From the cell containing the given text, extract its center point as [X, Y] coordinate. 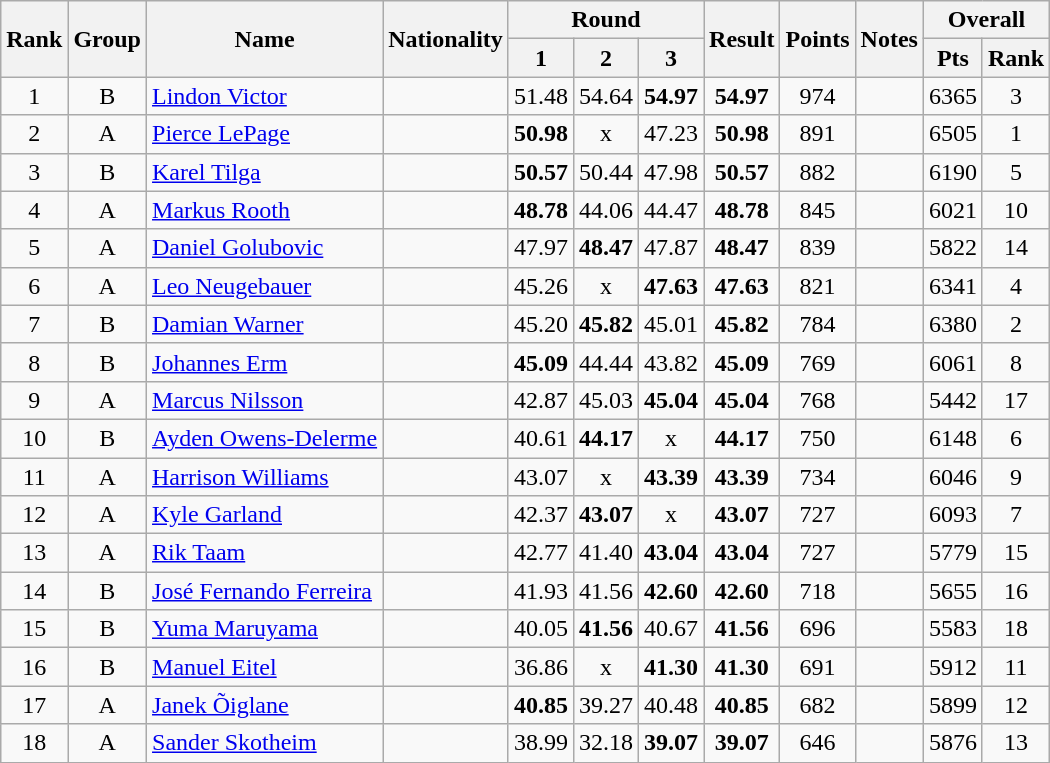
Round [606, 20]
Sander Skotheim [265, 743]
44.06 [606, 210]
734 [818, 477]
Leo Neugebauer [265, 286]
682 [818, 705]
Karel Tilga [265, 172]
43.82 [670, 362]
45.20 [540, 324]
Points [818, 39]
Name [265, 39]
5899 [952, 705]
839 [818, 248]
5822 [952, 248]
42.77 [540, 553]
Janek Õiglane [265, 705]
Yuma Maruyama [265, 629]
47.97 [540, 248]
6148 [952, 438]
54.64 [606, 96]
47.23 [670, 134]
45.03 [606, 400]
41.93 [540, 591]
784 [818, 324]
6093 [952, 515]
32.18 [606, 743]
696 [818, 629]
5442 [952, 400]
821 [818, 286]
50.44 [606, 172]
6190 [952, 172]
845 [818, 210]
882 [818, 172]
51.48 [540, 96]
Manuel Eitel [265, 667]
Overall [986, 20]
Damian Warner [265, 324]
6061 [952, 362]
6505 [952, 134]
Marcus Nilsson [265, 400]
6021 [952, 210]
6341 [952, 286]
718 [818, 591]
Lindon Victor [265, 96]
6365 [952, 96]
José Fernando Ferreira [265, 591]
Group [108, 39]
5583 [952, 629]
750 [818, 438]
40.61 [540, 438]
44.44 [606, 362]
Nationality [446, 39]
768 [818, 400]
Ayden Owens-Delerme [265, 438]
Daniel Golubovic [265, 248]
Markus Rooth [265, 210]
Pts [952, 58]
45.01 [670, 324]
691 [818, 667]
974 [818, 96]
47.98 [670, 172]
44.47 [670, 210]
769 [818, 362]
40.48 [670, 705]
6380 [952, 324]
42.87 [540, 400]
Pierce LePage [265, 134]
6046 [952, 477]
891 [818, 134]
45.26 [540, 286]
36.86 [540, 667]
Rik Taam [265, 553]
5655 [952, 591]
38.99 [540, 743]
Notes [889, 39]
41.40 [606, 553]
5779 [952, 553]
646 [818, 743]
47.87 [670, 248]
40.05 [540, 629]
39.27 [606, 705]
Johannes Erm [265, 362]
40.67 [670, 629]
Harrison Williams [265, 477]
Result [742, 39]
5912 [952, 667]
42.37 [540, 515]
5876 [952, 743]
Kyle Garland [265, 515]
